Pinpoint the cell where the given text exists, returning its [x, y] midpoint coordinate. 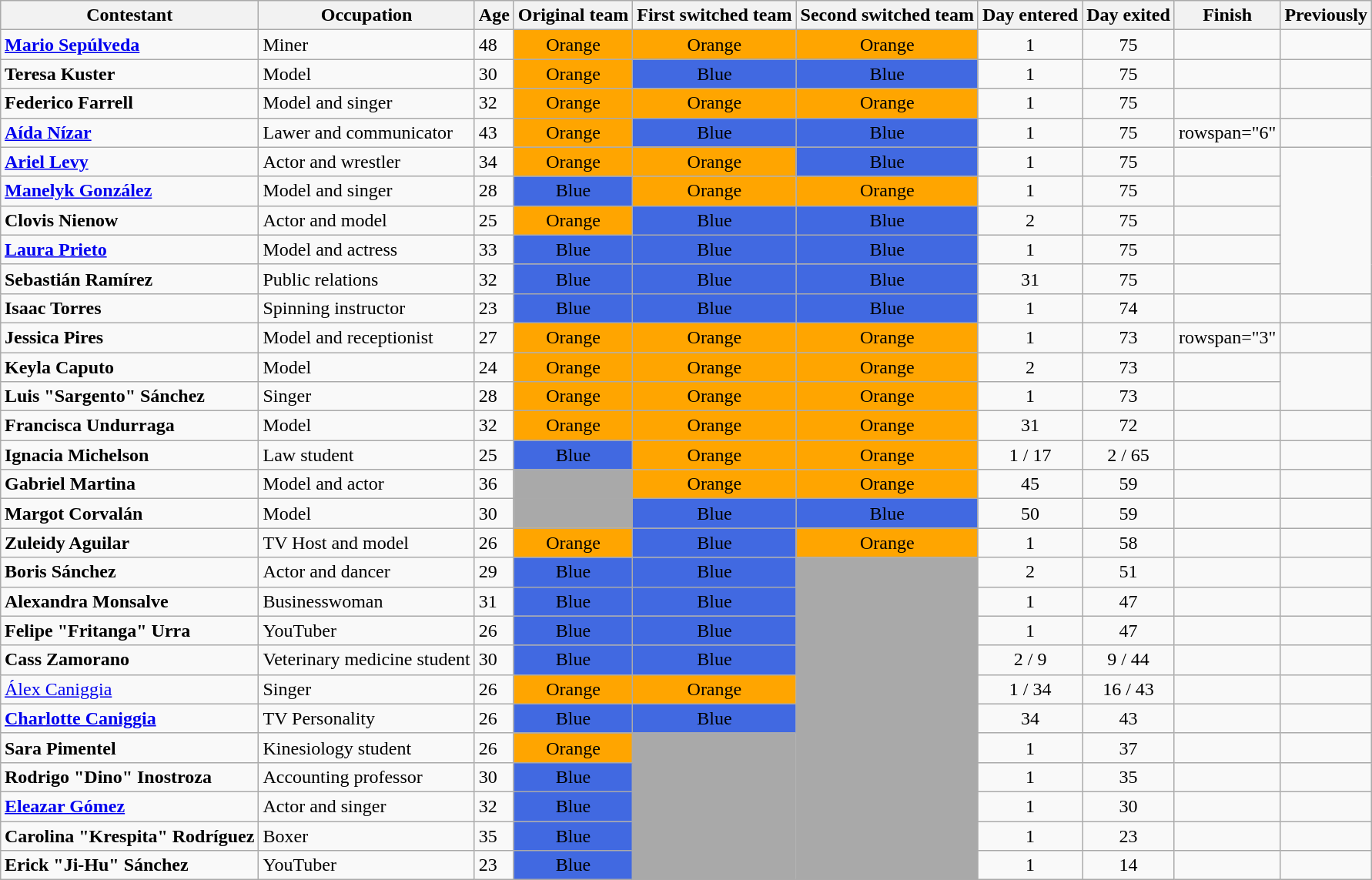
58 [1129, 543]
Margot Corvalán [129, 514]
Age [494, 15]
Businesswoman [366, 601]
50 [1030, 514]
Gabriel Martina [129, 484]
72 [1129, 426]
Jessica Pires [129, 337]
TV Host and model [366, 543]
Veterinary medicine student [366, 660]
Actor and singer [366, 806]
Miner [366, 45]
Felipe "Fritanga" Urra [129, 631]
rowspan="6" [1227, 132]
Charlotte Caniggia [129, 718]
Francisca Undurraga [129, 426]
Original team [573, 15]
Laura Prieto [129, 249]
2 / 9 [1030, 660]
Zuleidy Aguilar [129, 543]
Day exited [1129, 15]
Isaac Torres [129, 308]
Rodrigo "Dino" Inostroza [129, 777]
Aída Nízar [129, 132]
Alexandra Monsalve [129, 601]
37 [1129, 748]
TV Personality [366, 718]
Mario Sepúlveda [129, 45]
Cass Zamorano [129, 660]
48 [494, 45]
Law student [366, 455]
Álex Caniggia [129, 689]
Finish [1227, 15]
Keyla Caputo [129, 367]
16 / 43 [1129, 689]
Model and actor [366, 484]
Lawer and communicator [366, 132]
1 / 17 [1030, 455]
Accounting professor [366, 777]
Luis "Sargento" Sánchez [129, 397]
27 [494, 337]
Manelyk González [129, 191]
Sebastián Ramírez [129, 279]
Spinning instructor [366, 308]
Teresa Kuster [129, 74]
Boris Sánchez [129, 572]
45 [1030, 484]
Actor and model [366, 220]
Sara Pimentel [129, 748]
Day entered [1030, 15]
Carolina "Krespita" Rodríguez [129, 835]
Actor and wrestler [366, 162]
Ariel Levy [129, 162]
9 / 44 [1129, 660]
2 / 65 [1129, 455]
Second switched team [887, 15]
Erick "Ji-Hu" Sánchez [129, 865]
Occupation [366, 15]
Model and actress [366, 249]
14 [1129, 865]
33 [494, 249]
74 [1129, 308]
24 [494, 367]
Clovis Nienow [129, 220]
Actor and dancer [366, 572]
29 [494, 572]
Model and receptionist [366, 337]
51 [1129, 572]
Boxer [366, 835]
rowspan="3" [1227, 337]
Eleazar Gómez [129, 806]
First switched team [714, 15]
Federico Farrell [129, 103]
Previously [1326, 15]
36 [494, 484]
Contestant [129, 15]
Kinesiology student [366, 748]
Ignacia Michelson [129, 455]
1 / 34 [1030, 689]
Public relations [366, 279]
